For the text-containing cell, return its midpoint in (x, y) coordinate format. 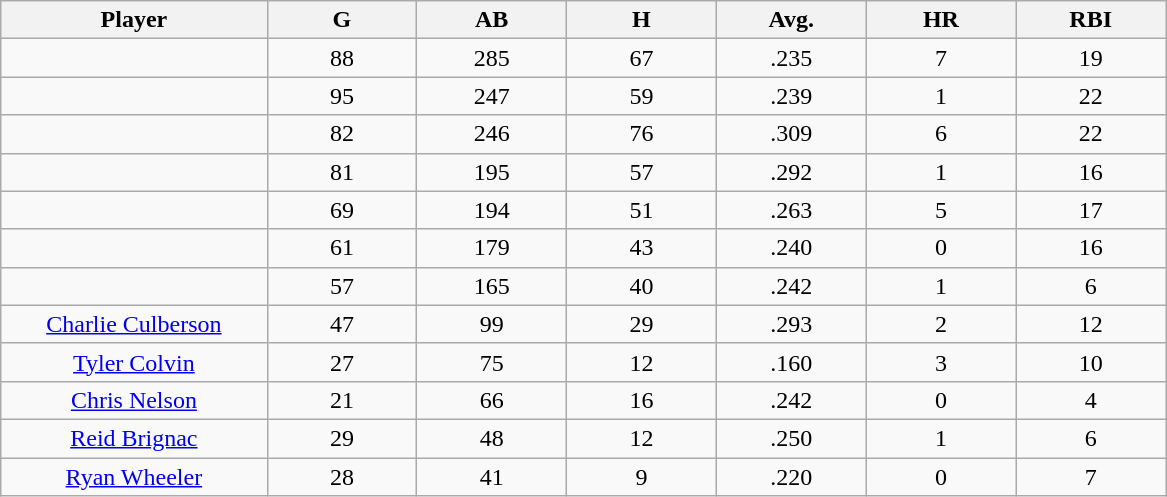
.250 (791, 438)
41 (492, 477)
51 (642, 210)
.263 (791, 210)
19 (1091, 58)
27 (342, 362)
Player (134, 20)
4 (1091, 400)
3 (941, 362)
61 (342, 248)
Ryan Wheeler (134, 477)
AB (492, 20)
246 (492, 134)
195 (492, 172)
82 (342, 134)
5 (941, 210)
.160 (791, 362)
43 (642, 248)
40 (642, 286)
48 (492, 438)
HR (941, 20)
99 (492, 324)
Reid Brignac (134, 438)
247 (492, 96)
285 (492, 58)
66 (492, 400)
Avg. (791, 20)
RBI (1091, 20)
2 (941, 324)
47 (342, 324)
.239 (791, 96)
28 (342, 477)
.235 (791, 58)
194 (492, 210)
21 (342, 400)
.220 (791, 477)
76 (642, 134)
165 (492, 286)
.292 (791, 172)
179 (492, 248)
81 (342, 172)
88 (342, 58)
59 (642, 96)
.293 (791, 324)
H (642, 20)
.309 (791, 134)
Chris Nelson (134, 400)
.240 (791, 248)
75 (492, 362)
Tyler Colvin (134, 362)
10 (1091, 362)
95 (342, 96)
G (342, 20)
9 (642, 477)
Charlie Culberson (134, 324)
69 (342, 210)
17 (1091, 210)
67 (642, 58)
